Capture the cell that displays the provided text and extract its (X, Y) central coordinate. 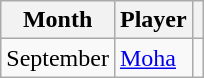
September (58, 58)
Month (58, 20)
Player (153, 20)
Moha (153, 58)
